Provide the (X, Y) coordinate of the cell's center where the given text is located.  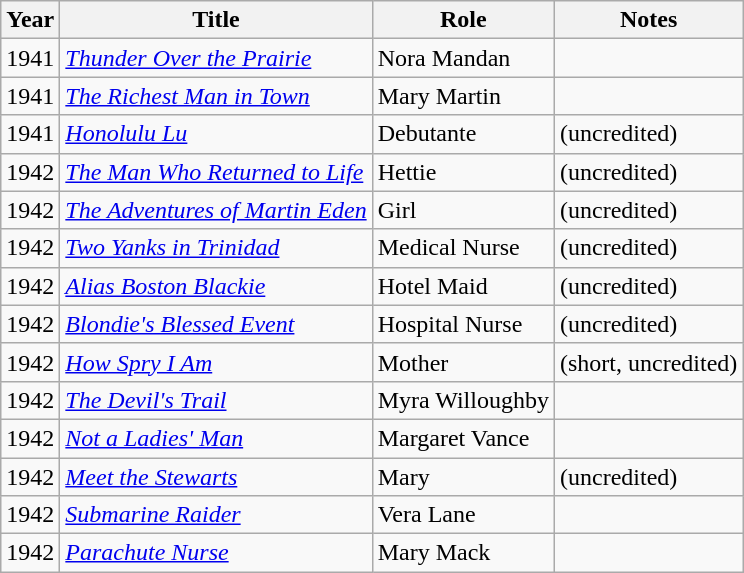
Nora Mandan (463, 58)
Debutante (463, 134)
Alias Boston Blackie (216, 286)
Parachute Nurse (216, 553)
Not a Ladies' Man (216, 438)
Meet the Stewarts (216, 477)
Hospital Nurse (463, 324)
Thunder Over the Prairie (216, 58)
Honolulu Lu (216, 134)
Hotel Maid (463, 286)
Role (463, 20)
The Adventures of Martin Eden (216, 210)
(short, uncredited) (648, 362)
Title (216, 20)
The Richest Man in Town (216, 96)
Notes (648, 20)
Girl (463, 210)
Mary Mack (463, 553)
Two Yanks in Trinidad (216, 248)
Myra Willoughby (463, 400)
The Devil's Trail (216, 400)
Mother (463, 362)
Hettie (463, 172)
Blondie's Blessed Event (216, 324)
The Man Who Returned to Life (216, 172)
Medical Nurse (463, 248)
Submarine Raider (216, 515)
Vera Lane (463, 515)
Mary Martin (463, 96)
Year (30, 20)
Mary (463, 477)
Margaret Vance (463, 438)
How Spry I Am (216, 362)
